Find where the given text appears and provide that cell's center as (x, y) coordinate. 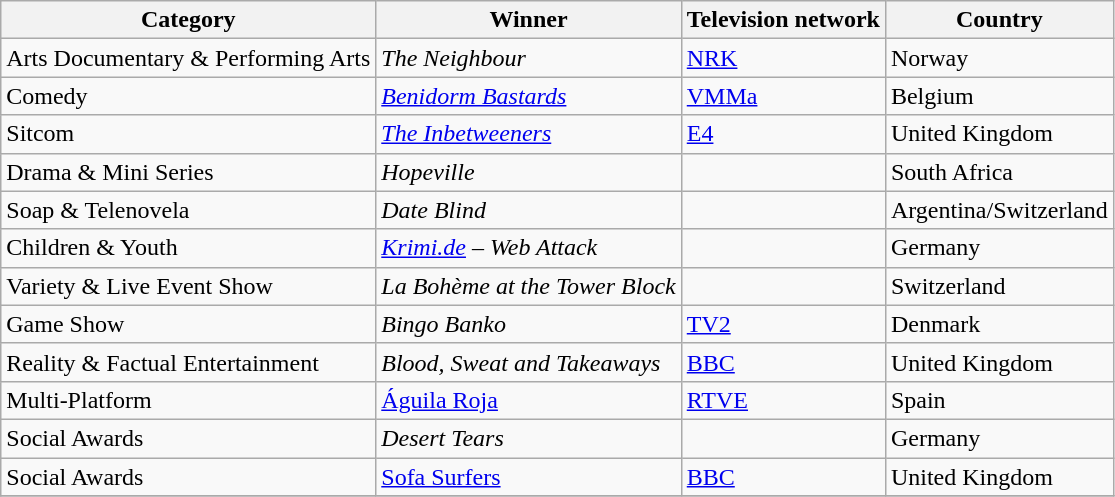
Children & Youth (188, 248)
Category (188, 20)
TV2 (783, 324)
Hopeville (528, 172)
Krimi.de – Web Attack (528, 248)
Drama & Mini Series (188, 172)
Águila Roja (528, 400)
Multi-Platform (188, 400)
Arts Documentary & Performing Arts (188, 58)
Sofa Surfers (528, 477)
Denmark (999, 324)
NRK (783, 58)
South Africa (999, 172)
Argentina/Switzerland (999, 210)
The Neighbour (528, 58)
Reality & Factual Entertainment (188, 362)
Belgium (999, 96)
Television network (783, 20)
VMMa (783, 96)
Soap & Telenovela (188, 210)
Game Show (188, 324)
La Bohème at the Tower Block (528, 286)
E4 (783, 134)
RTVE (783, 400)
The Inbetweeners (528, 134)
Blood, Sweat and Takeaways (528, 362)
Country (999, 20)
Desert Tears (528, 438)
Winner (528, 20)
Sitcom (188, 134)
Switzerland (999, 286)
Benidorm Bastards (528, 96)
Spain (999, 400)
Variety & Live Event Show (188, 286)
Comedy (188, 96)
Date Blind (528, 210)
Norway (999, 58)
Bingo Banko (528, 324)
